Identify which cell holds the provided text, then report its (x, y) central coordinate. 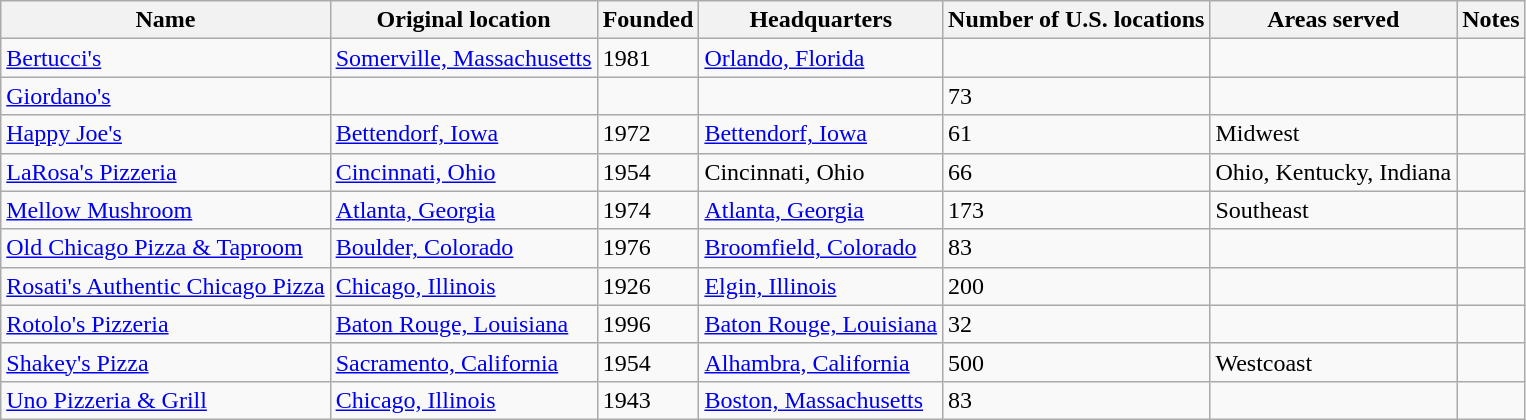
Number of U.S. locations (1076, 20)
1943 (648, 400)
Notes (1491, 20)
Orlando, Florida (821, 58)
61 (1076, 134)
Elgin, Illinois (821, 286)
Westcoast (1334, 362)
66 (1076, 172)
Giordano's (166, 96)
500 (1076, 362)
Broomfield, Colorado (821, 248)
Midwest (1334, 134)
1974 (648, 210)
32 (1076, 324)
173 (1076, 210)
Uno Pizzeria & Grill (166, 400)
200 (1076, 286)
Rotolo's Pizzeria (166, 324)
1976 (648, 248)
Sacramento, California (464, 362)
Rosati's Authentic Chicago Pizza (166, 286)
Old Chicago Pizza & Taproom (166, 248)
Original location (464, 20)
Headquarters (821, 20)
Name (166, 20)
1972 (648, 134)
Boulder, Colorado (464, 248)
Mellow Mushroom (166, 210)
LaRosa's Pizzeria (166, 172)
1926 (648, 286)
Happy Joe's (166, 134)
1981 (648, 58)
Alhambra, California (821, 362)
Founded (648, 20)
Bertucci's (166, 58)
Ohio, Kentucky, Indiana (1334, 172)
Boston, Massachusetts (821, 400)
Southeast (1334, 210)
Areas served (1334, 20)
1996 (648, 324)
73 (1076, 96)
Somerville, Massachusetts (464, 58)
Shakey's Pizza (166, 362)
